Identify which cell holds the provided text, then report its (X, Y) central coordinate. 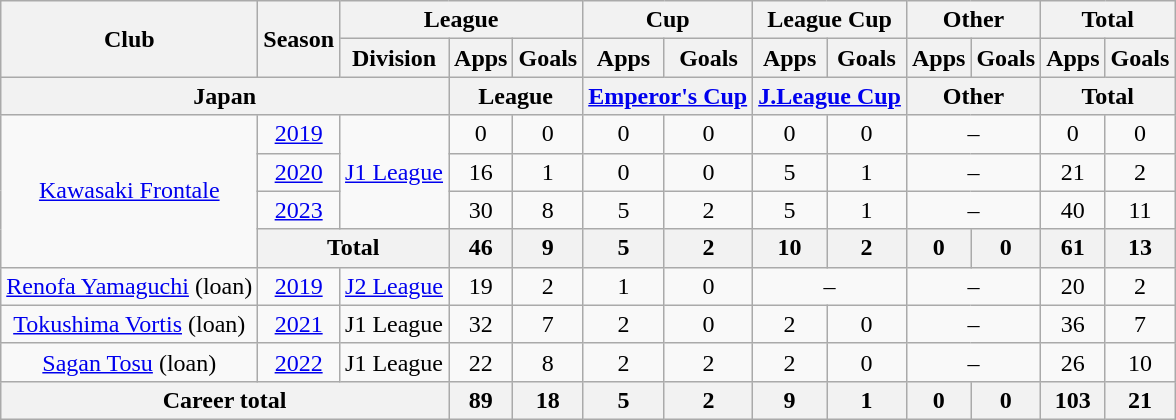
22 (481, 362)
36 (1073, 324)
40 (1073, 210)
Career total (225, 400)
18 (548, 400)
Division (394, 58)
J.League Cup (830, 96)
19 (481, 286)
2021 (299, 324)
16 (481, 172)
46 (481, 248)
26 (1073, 362)
Kawasaki Frontale (130, 191)
2022 (299, 362)
30 (481, 210)
2020 (299, 172)
89 (481, 400)
13 (1140, 248)
Season (299, 39)
J2 League (394, 286)
61 (1073, 248)
11 (1140, 210)
Tokushima Vortis (loan) (130, 324)
Cup (668, 20)
2023 (299, 210)
Sagan Tosu (loan) (130, 362)
103 (1073, 400)
Renofa Yamaguchi (loan) (130, 286)
League Cup (830, 20)
32 (481, 324)
20 (1073, 286)
Emperor's Cup (668, 96)
Club (130, 39)
Japan (225, 96)
